Provide the (X, Y) coordinate of the cell's center where the given text is located.  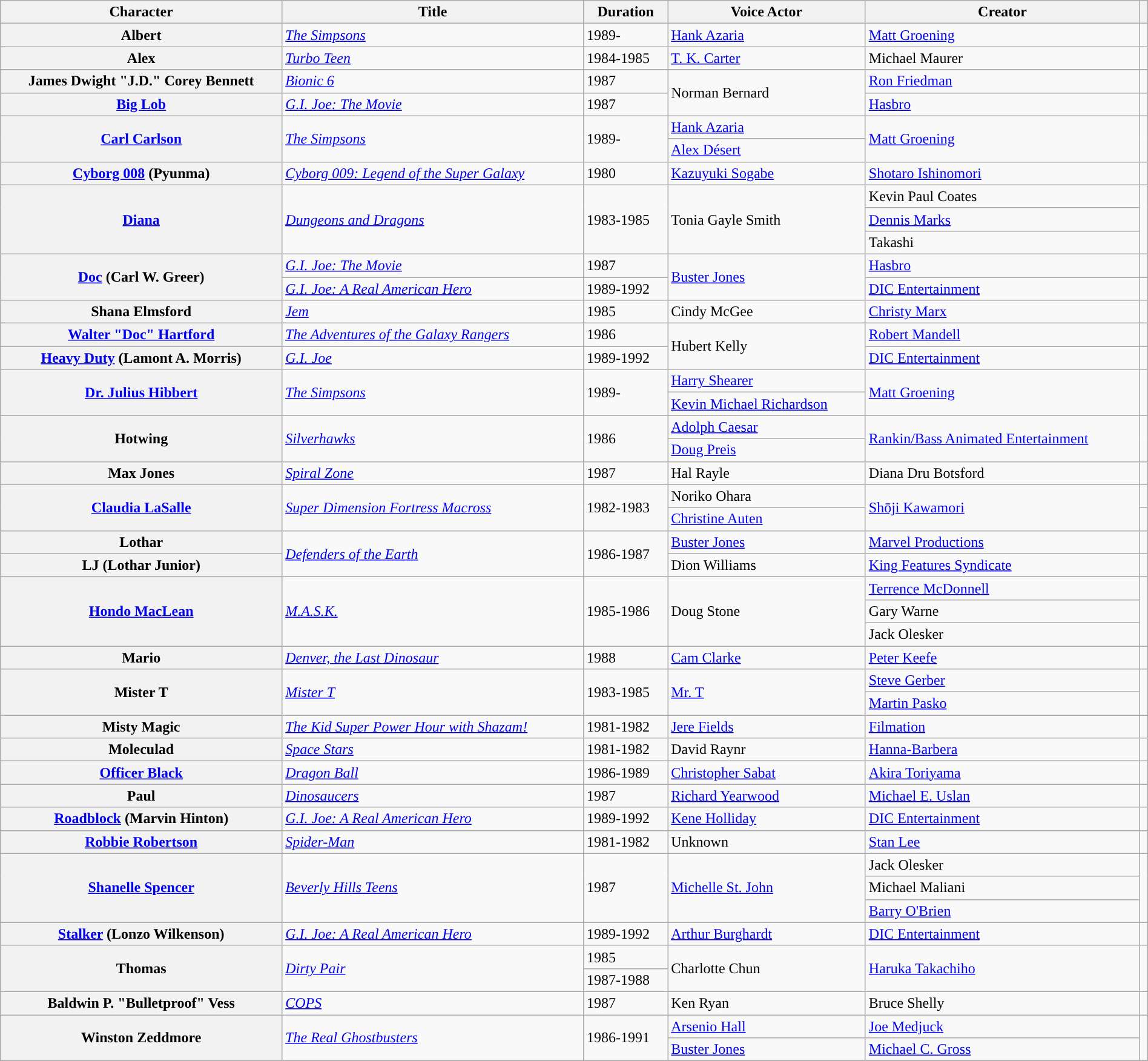
Space Stars (433, 750)
Martin Pasko (1002, 704)
Michael C. Gross (1002, 1049)
The Adventures of the Galaxy Rangers (433, 335)
Dion Williams (767, 565)
Baldwin P. "Bulletproof" Vess (142, 1003)
1982-1983 (625, 507)
Character (142, 12)
1987-1988 (625, 980)
Jem (433, 312)
Rankin/Bass Animated Entertainment (1002, 438)
Terrence McDonnell (1002, 588)
Doc (Carl W. Greer) (142, 277)
Arthur Burghardt (767, 934)
Creator (1002, 12)
Michelle St. John (767, 888)
Richard Yearwood (767, 796)
Duration (625, 12)
G.I. Joe (433, 358)
Joe Medjuck (1002, 1026)
1988 (625, 657)
Shanelle Spencer (142, 888)
Hubert Kelly (767, 346)
Steve Gerber (1002, 681)
1985-1986 (625, 611)
Dungeons and Dragons (433, 219)
David Raynr (767, 750)
Bruce Shelly (1002, 1003)
Kevin Paul Coates (1002, 196)
Heavy Duty (Lamont A. Morris) (142, 358)
Winston Zeddmore (142, 1038)
Gary Warne (1002, 611)
Claudia LaSalle (142, 507)
Spiral Zone (433, 473)
Dirty Pair (433, 968)
Thomas (142, 968)
Barry O'Brien (1002, 911)
Mario (142, 657)
LJ (Lothar Junior) (142, 565)
T. K. Carter (767, 58)
Silverhawks (433, 438)
Doug Preis (767, 450)
Christy Marx (1002, 312)
Dinosaucers (433, 796)
Ken Ryan (767, 1003)
Noriko Ohara (767, 496)
Haruka Takachiho (1002, 968)
Denver, the Last Dinosaur (433, 657)
Alex Désert (767, 150)
Harry Shearer (767, 381)
Stan Lee (1002, 842)
Michael Maurer (1002, 58)
Diana Dru Botsford (1002, 473)
The Kid Super Power Hour with Shazam! (433, 727)
Tonia Gayle Smith (767, 219)
Roadblock (Marvin Hinton) (142, 819)
Dennis Marks (1002, 219)
Big Lob (142, 104)
Christopher Sabat (767, 773)
Robert Mandell (1002, 335)
1984-1985 (625, 58)
Filmation (1002, 727)
Ron Friedman (1002, 81)
Robbie Robertson (142, 842)
Marvel Productions (1002, 542)
Kazuyuki Sogabe (767, 173)
Kene Holliday (767, 819)
Cyborg 008 (Pyunma) (142, 173)
Defenders of the Earth (433, 554)
1980 (625, 173)
1986-1987 (625, 554)
Diana (142, 219)
1986-1989 (625, 773)
Kevin Michael Richardson (767, 404)
Cindy McGee (767, 312)
Michael E. Uslan (1002, 796)
Michael Maliani (1002, 888)
Hanna-Barbera (1002, 750)
Lothar (142, 542)
Moleculad (142, 750)
Beverly Hills Teens (433, 888)
Paul (142, 796)
Takashi (1002, 242)
Hondo MacLean (142, 611)
Shotaro Ishinomori (1002, 173)
Peter Keefe (1002, 657)
King Features Syndicate (1002, 565)
Voice Actor (767, 12)
The Real Ghostbusters (433, 1038)
Mr. T (767, 692)
Super Dimension Fortress Macross (433, 507)
Stalker (Lonzo Wilkenson) (142, 934)
Misty Magic (142, 727)
Shōji Kawamori (1002, 507)
Jere Fields (767, 727)
Doug Stone (767, 611)
Dragon Ball (433, 773)
Walter "Doc" Hartford (142, 335)
Alex (142, 58)
Spider-Man (433, 842)
Adolph Caesar (767, 427)
Bionic 6 (433, 81)
Max Jones (142, 473)
Akira Toriyama (1002, 773)
Hal Rayle (767, 473)
Norman Bernard (767, 93)
Carl Carlson (142, 139)
1986-1991 (625, 1038)
Arsenio Hall (767, 1026)
Dr. Julius Hibbert (142, 392)
COPS (433, 1003)
Charlotte Chun (767, 968)
Title (433, 12)
Cam Clarke (767, 657)
Officer Black (142, 773)
M.A.S.K. (433, 611)
Cyborg 009: Legend of the Super Galaxy (433, 173)
James Dwight "J.D." Corey Bennett (142, 81)
Shana Elmsford (142, 312)
Unknown (767, 842)
Christine Auten (767, 519)
Albert (142, 35)
Hotwing (142, 438)
Turbo Teen (433, 58)
